Extract the [x, y] coordinate from the center of the cell holding the provided text.  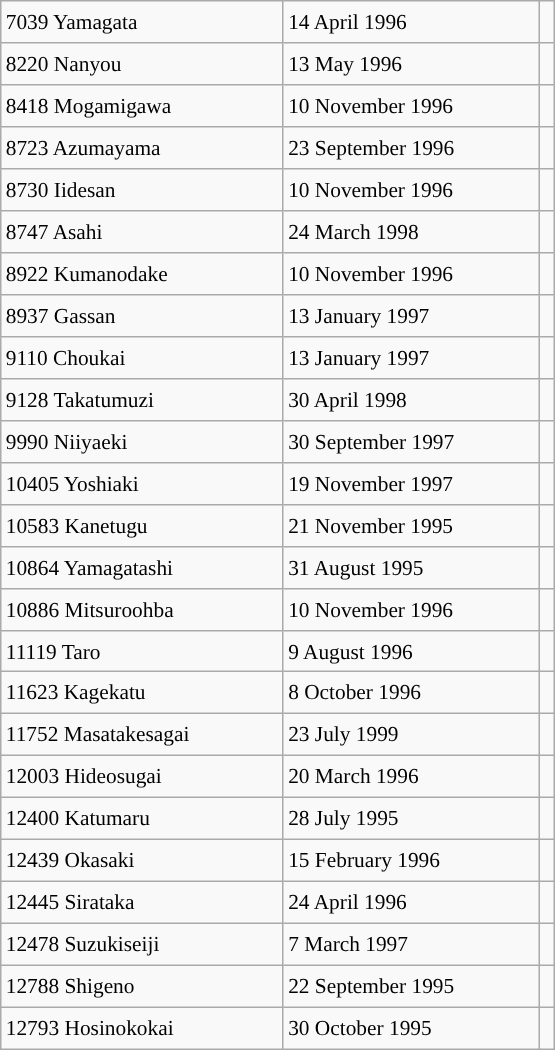
15 February 1996 [412, 861]
12445 Sirataka [142, 903]
9110 Choukai [142, 358]
12793 Hosinokokai [142, 1028]
8 October 1996 [412, 693]
30 September 1997 [412, 441]
12439 Okasaki [142, 861]
9 August 1996 [412, 651]
20 March 1996 [412, 777]
12478 Suzukiseiji [142, 945]
8418 Mogamigawa [142, 106]
22 September 1995 [412, 986]
21 November 1995 [412, 525]
30 October 1995 [412, 1028]
10583 Kanetugu [142, 525]
8937 Gassan [142, 316]
10864 Yamagatashi [142, 567]
8922 Kumanodake [142, 274]
12003 Hideosugai [142, 777]
23 July 1999 [412, 735]
7039 Yamagata [142, 22]
8730 Iidesan [142, 190]
10886 Mitsuroohba [142, 609]
28 July 1995 [412, 819]
9990 Niiyaeki [142, 441]
7 March 1997 [412, 945]
9128 Takatumuzi [142, 399]
8723 Azumayama [142, 148]
10405 Yoshiaki [142, 483]
23 September 1996 [412, 148]
11623 Kagekatu [142, 693]
31 August 1995 [412, 567]
12400 Katumaru [142, 819]
11119 Taro [142, 651]
14 April 1996 [412, 22]
24 March 1998 [412, 232]
11752 Masatakesagai [142, 735]
24 April 1996 [412, 903]
19 November 1997 [412, 483]
8220 Nanyou [142, 64]
13 May 1996 [412, 64]
12788 Shigeno [142, 986]
8747 Asahi [142, 232]
30 April 1998 [412, 399]
